Identify which cell holds the provided text, then report its [X, Y] central coordinate. 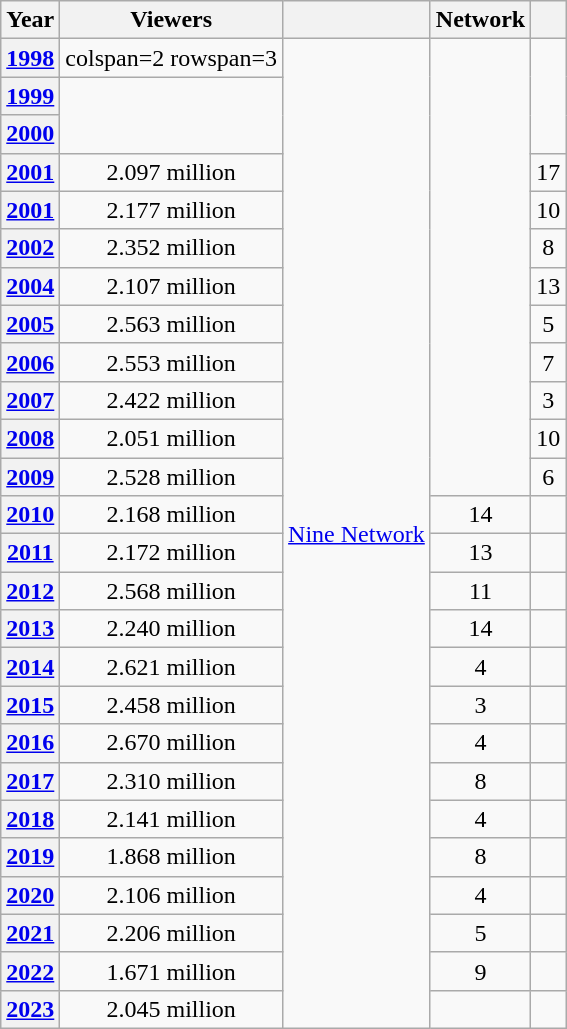
2023 [30, 1009]
2015 [30, 705]
2.563 million [172, 324]
2002 [30, 248]
2.097 million [172, 172]
2.045 million [172, 1009]
2.422 million [172, 400]
6 [548, 477]
2.310 million [172, 781]
2014 [30, 667]
17 [548, 172]
7 [548, 362]
2000 [30, 134]
2013 [30, 629]
colspan=2 rowspan=3 [172, 58]
Network [480, 20]
2.458 million [172, 705]
2.177 million [172, 210]
2016 [30, 743]
2018 [30, 819]
2004 [30, 286]
2.621 million [172, 667]
1.671 million [172, 971]
11 [480, 591]
2.141 million [172, 819]
2008 [30, 438]
1.868 million [172, 857]
2009 [30, 477]
2019 [30, 857]
2.352 million [172, 248]
Year [30, 20]
2.240 million [172, 629]
2.172 million [172, 553]
2.670 million [172, 743]
2011 [30, 553]
2.107 million [172, 286]
2010 [30, 515]
1999 [30, 96]
2006 [30, 362]
2007 [30, 400]
2.568 million [172, 591]
2020 [30, 895]
2.051 million [172, 438]
9 [480, 971]
2022 [30, 971]
2.168 million [172, 515]
2.106 million [172, 895]
Viewers [172, 20]
2017 [30, 781]
2012 [30, 591]
2005 [30, 324]
Nine Network [357, 534]
1998 [30, 58]
2.553 million [172, 362]
2021 [30, 933]
2.206 million [172, 933]
2.528 million [172, 477]
